Scan for the cell matching the given text and deliver its (X, Y) coordinate at center. 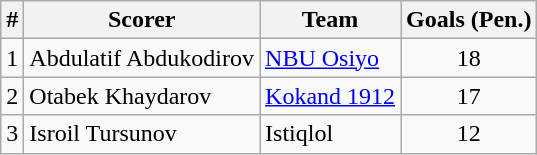
# (12, 20)
Kokand 1912 (330, 96)
Scorer (142, 20)
NBU Osiyo (330, 58)
Abdulatif Abdukodirov (142, 58)
1 (12, 58)
3 (12, 134)
12 (469, 134)
17 (469, 96)
Goals (Pen.) (469, 20)
2 (12, 96)
Team (330, 20)
Otabek Khaydarov (142, 96)
Isroil Tursunov (142, 134)
Istiqlol (330, 134)
18 (469, 58)
